Search for the cell housing the specified text and yield its (x, y) center coordinate. 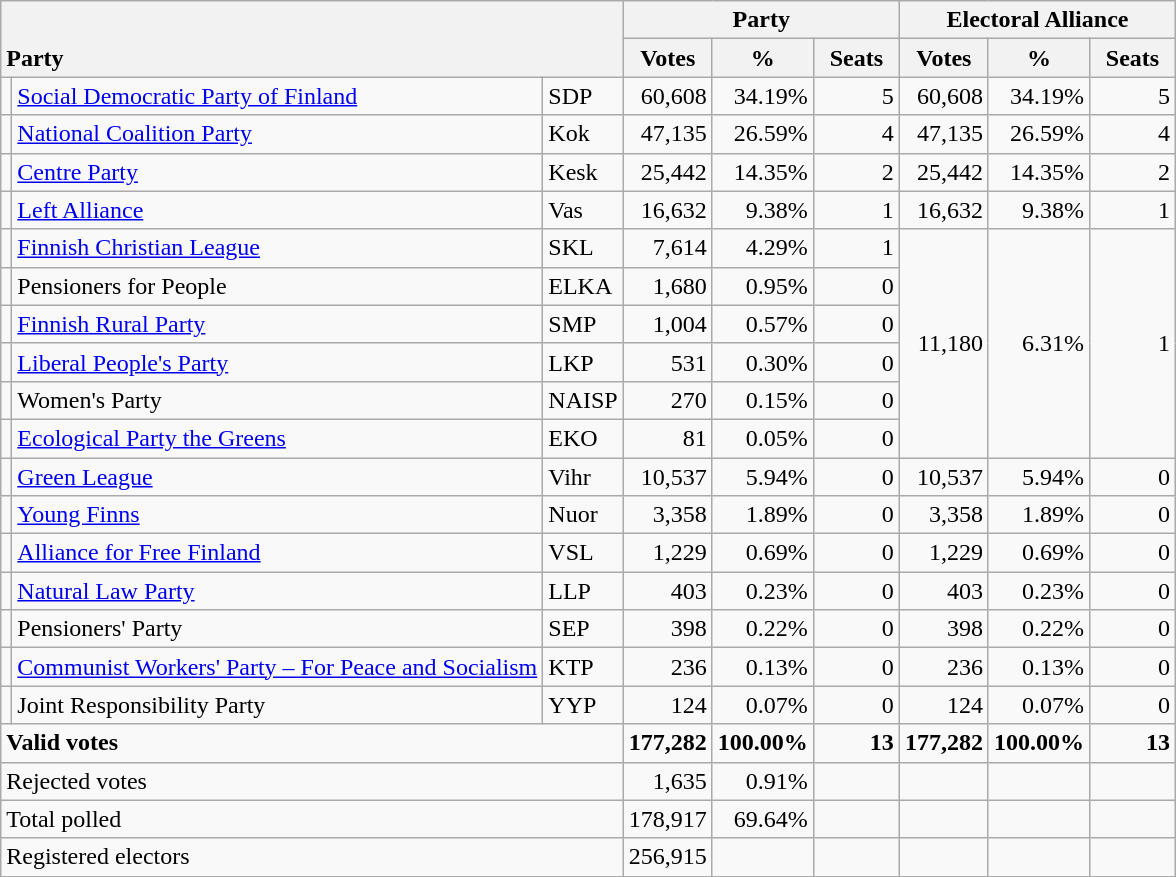
Kok (583, 134)
0.05% (762, 438)
Natural Law Party (278, 591)
178,917 (668, 819)
Alliance for Free Finland (278, 553)
Total polled (312, 819)
0.15% (762, 400)
Pensioners' Party (278, 629)
1,635 (668, 781)
VSL (583, 553)
LLP (583, 591)
Vas (583, 210)
7,614 (668, 248)
Nuor (583, 515)
Social Democratic Party of Finland (278, 96)
NAISP (583, 400)
Ecological Party the Greens (278, 438)
KTP (583, 667)
Pensioners for People (278, 286)
Left Alliance (278, 210)
Registered electors (312, 857)
SKL (583, 248)
Green League (278, 477)
SDP (583, 96)
Joint Responsibility Party (278, 705)
Electoral Alliance (1037, 20)
0.57% (762, 324)
LKP (583, 362)
81 (668, 438)
Kesk (583, 172)
Valid votes (312, 743)
1,004 (668, 324)
Finnish Rural Party (278, 324)
4.29% (762, 248)
270 (668, 400)
256,915 (668, 857)
SEP (583, 629)
Vihr (583, 477)
YYP (583, 705)
National Coalition Party (278, 134)
0.95% (762, 286)
Communist Workers' Party – For Peace and Socialism (278, 667)
531 (668, 362)
Finnish Christian League (278, 248)
ELKA (583, 286)
Rejected votes (312, 781)
Centre Party (278, 172)
Women's Party (278, 400)
1,680 (668, 286)
69.64% (762, 819)
SMP (583, 324)
6.31% (1038, 343)
0.91% (762, 781)
EKO (583, 438)
Liberal People's Party (278, 362)
Young Finns (278, 515)
0.30% (762, 362)
11,180 (944, 343)
